Scan for the cell matching the given text and deliver its [x, y] coordinate at center. 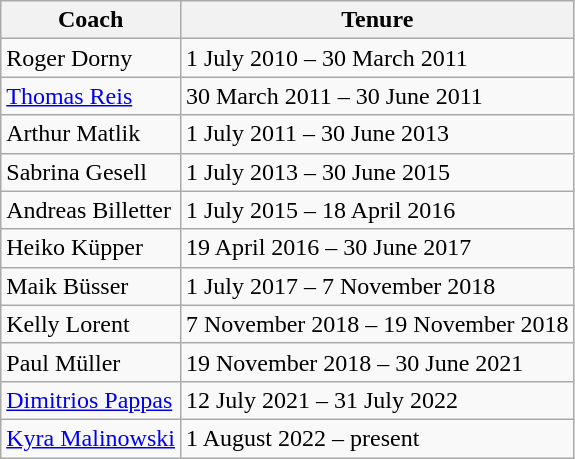
Sabrina Gesell [91, 172]
1 July 2015 – 18 April 2016 [377, 210]
Coach [91, 20]
12 July 2021 – 31 July 2022 [377, 400]
30 March 2011 – 30 June 2011 [377, 96]
1 July 2013 – 30 June 2015 [377, 172]
Andreas Billetter [91, 210]
Kyra Malinowski [91, 438]
1 July 2010 – 30 March 2011 [377, 58]
1 July 2011 – 30 June 2013 [377, 134]
Kelly Lorent [91, 324]
Tenure [377, 20]
Arthur Matlik [91, 134]
1 July 2017 – 7 November 2018 [377, 286]
Heiko Küpper [91, 248]
7 November 2018 – 19 November 2018 [377, 324]
Roger Dorny [91, 58]
1 August 2022 – present [377, 438]
Dimitrios Pappas [91, 400]
Thomas Reis [91, 96]
19 April 2016 – 30 June 2017 [377, 248]
19 November 2018 – 30 June 2021 [377, 362]
Paul Müller [91, 362]
Maik Büsser [91, 286]
